Return the (x, y) coordinate for the center point of the cell that contains the specified text.  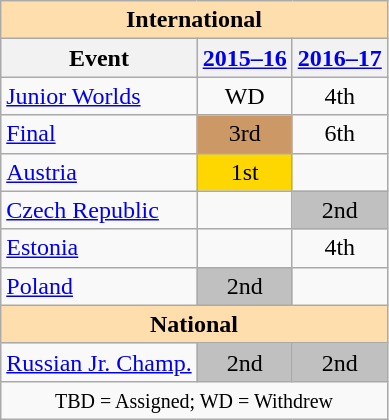
1st (244, 172)
3rd (244, 134)
Estonia (99, 248)
International (194, 20)
TBD = Assigned; WD = Withdrew (194, 400)
Final (99, 134)
National (194, 324)
6th (340, 134)
WD (244, 96)
Junior Worlds (99, 96)
Russian Jr. Champ. (99, 362)
2016–17 (340, 58)
Event (99, 58)
Czech Republic (99, 210)
2015–16 (244, 58)
Poland (99, 286)
Austria (99, 172)
